Scan for the cell matching the given text and deliver its [X, Y] coordinate at center. 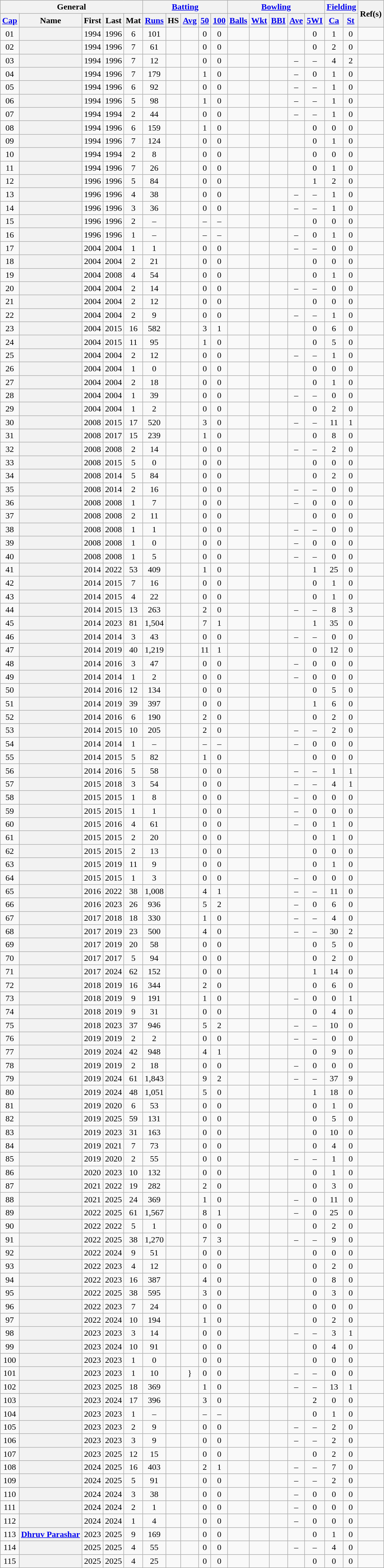
46 [10, 637]
948 [154, 1052]
109 [10, 1481]
41 [10, 569]
63 [10, 864]
124 [154, 141]
282 [154, 1186]
134 [154, 690]
76 [10, 1039]
946 [154, 1025]
97 [10, 1320]
330 [154, 918]
01 [10, 34]
Avg [190, 20]
90 [10, 1226]
403 [154, 1467]
08 [10, 127]
66 [10, 905]
1,843 [154, 1079]
Ca [334, 20]
595 [154, 1293]
05 [10, 87]
115 [10, 1561]
1,270 [154, 1239]
Ref(s) [371, 14]
1,504 [154, 623]
1,051 [154, 1092]
06 [10, 101]
Wkt [259, 20]
96 [10, 1306]
78 [10, 1065]
28 [10, 396]
72 [10, 985]
107 [10, 1454]
45 [10, 623]
70 [10, 958]
263 [154, 610]
500 [154, 931]
68 [10, 931]
132 [154, 1172]
106 [10, 1440]
Cap [10, 20]
105 [10, 1427]
163 [154, 1132]
111 [10, 1507]
205 [154, 730]
102 [10, 1387]
Balls [238, 20]
65 [10, 891]
52 [10, 717]
77 [10, 1052]
71 [10, 971]
HS [173, 20]
1,219 [154, 650]
57 [10, 784]
104 [10, 1413]
Name [50, 20]
69 [10, 945]
108 [10, 1467]
Bowling [276, 7]
Fielding [341, 7]
169 [154, 1534]
49 [10, 677]
131 [154, 1119]
87 [10, 1186]
32 [10, 449]
936 [154, 905]
St [351, 20]
396 [154, 1400]
BBI [278, 20]
07 [10, 114]
83 [10, 1132]
33 [10, 462]
409 [154, 569]
Last [113, 20]
5WI [315, 20]
General [72, 7]
387 [154, 1280]
03 [10, 61]
110 [10, 1494]
582 [154, 328]
67 [10, 918]
74 [10, 1012]
159 [154, 127]
89 [10, 1213]
114 [10, 1548]
239 [154, 436]
First [92, 20]
Runs [154, 20]
190 [154, 717]
56 [10, 770]
Dhruv Parashar [50, 1534]
79 [10, 1079]
29 [10, 409]
194 [154, 1320]
34 [10, 476]
103 [10, 1400]
99 [10, 1347]
75 [10, 1025]
09 [10, 141]
88 [10, 1199]
80 [10, 1092]
113 [10, 1534]
27 [10, 382]
344 [154, 985]
Ave [296, 20]
60 [10, 824]
86 [10, 1172]
191 [154, 998]
93 [10, 1266]
152 [154, 971]
397 [154, 704]
Mat [133, 20]
02 [10, 47]
64 [10, 878]
Batting [185, 7]
85 [10, 1159]
04 [10, 74]
520 [154, 422]
} [190, 1373]
112 [10, 1521]
1,567 [154, 1213]
1,008 [154, 891]
179 [154, 74]
